Output the (x, y) coordinate of the center of the cell containing the given text.  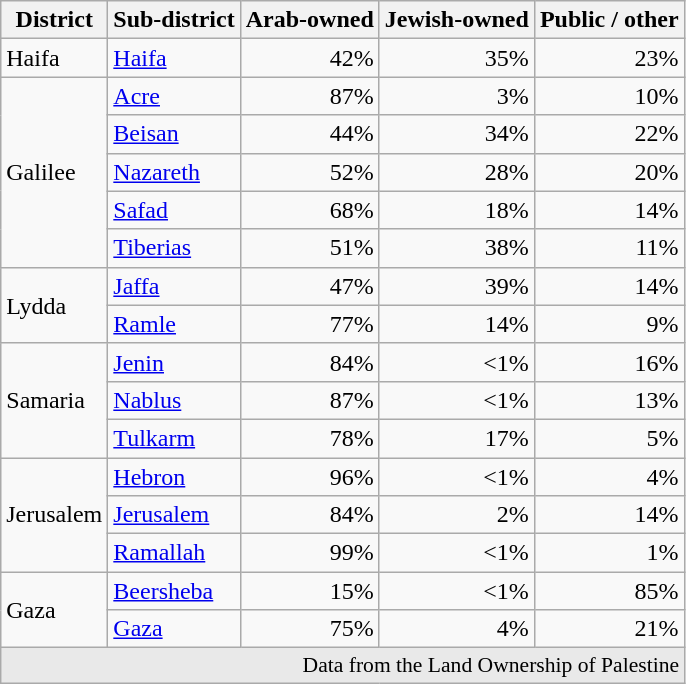
13% (609, 400)
39% (456, 286)
75% (310, 629)
Nablus (174, 400)
47% (310, 286)
85% (609, 591)
Galilee (54, 172)
Jewish-owned (456, 20)
1% (609, 553)
Ramallah (174, 553)
9% (609, 324)
3% (456, 96)
23% (609, 58)
28% (456, 172)
Lydda (54, 305)
10% (609, 96)
77% (310, 324)
21% (609, 629)
78% (310, 438)
Samaria (54, 400)
Acre (174, 96)
22% (609, 134)
Arab-owned (310, 20)
Safad (174, 210)
Beersheba (174, 591)
Jaffa (174, 286)
15% (310, 591)
Tulkarm (174, 438)
Sub-district (174, 20)
2% (456, 515)
16% (609, 362)
Ramle (174, 324)
96% (310, 477)
34% (456, 134)
Beisan (174, 134)
38% (456, 248)
Hebron (174, 477)
Public / other (609, 20)
52% (310, 172)
68% (310, 210)
51% (310, 248)
Data from the Land Ownership of Palestine (342, 666)
11% (609, 248)
35% (456, 58)
5% (609, 438)
99% (310, 553)
44% (310, 134)
42% (310, 58)
20% (609, 172)
Nazareth (174, 172)
18% (456, 210)
Tiberias (174, 248)
Jenin (174, 362)
17% (456, 438)
District (54, 20)
